Return the [x, y] coordinate for the center point of the cell that contains the specified text.  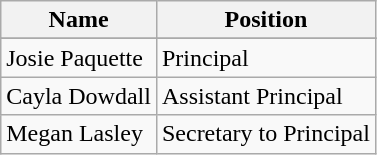
Position [266, 20]
Secretary to Principal [266, 134]
Cayla Dowdall [79, 96]
Josie Paquette [79, 58]
Megan Lasley [79, 134]
Name [79, 20]
Principal [266, 58]
Assistant Principal [266, 96]
